Search for the cell housing the specified text and yield its [X, Y] center coordinate. 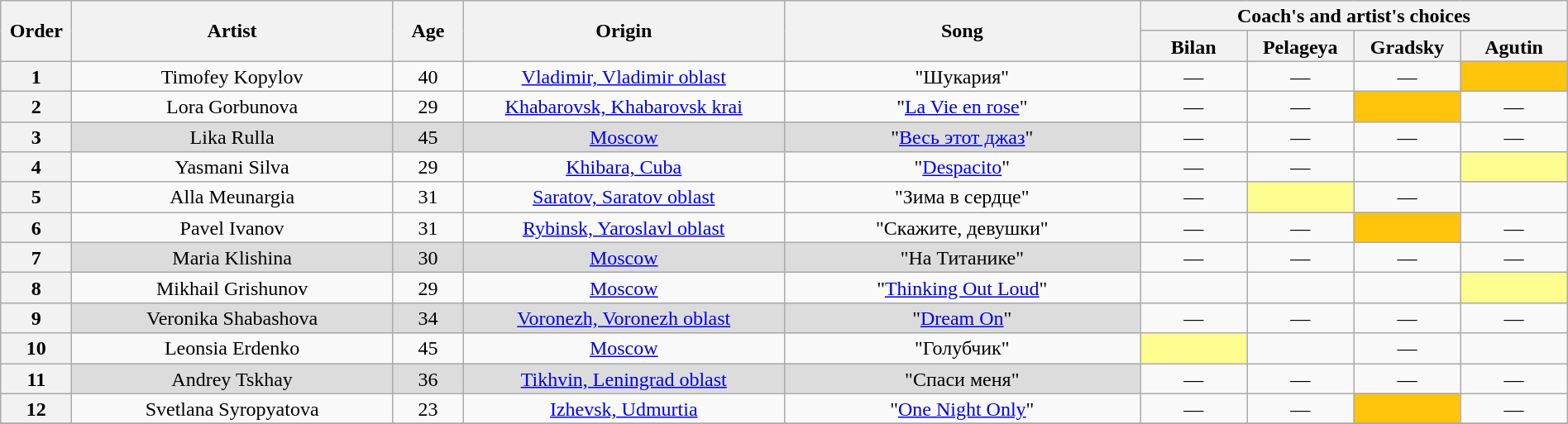
12 [36, 408]
Izhevsk, Udmurtia [624, 408]
Mikhail Grishunov [232, 288]
"Спаси меня" [963, 379]
23 [428, 408]
34 [428, 317]
"На Титанике" [963, 258]
Leonsia Erdenko [232, 349]
30 [428, 258]
3 [36, 137]
Song [963, 31]
4 [36, 167]
Lika Rulla [232, 137]
5 [36, 197]
Svetlana Syropyatova [232, 408]
"Despacito" [963, 167]
Khibara, Cuba [624, 167]
40 [428, 76]
Timofey Kopylov [232, 76]
Saratov, Saratov oblast [624, 197]
1 [36, 76]
"Dream On" [963, 317]
"Шукария" [963, 76]
11 [36, 379]
8 [36, 288]
Order [36, 31]
Andrey Tskhay [232, 379]
7 [36, 258]
Voronezh, Voronezh oblast [624, 317]
Bilan [1194, 46]
36 [428, 379]
9 [36, 317]
Origin [624, 31]
6 [36, 228]
Lora Gorbunova [232, 106]
Age [428, 31]
Khabarovsk, Khabarovsk krai [624, 106]
Tikhvin, Leningrad oblast [624, 379]
Pavel Ivanov [232, 228]
Gradsky [1408, 46]
Artist [232, 31]
"One Night Only" [963, 408]
"La Vie en rose" [963, 106]
"Весь этот джаз" [963, 137]
Vladimir, Vladimir oblast [624, 76]
Maria Klishina [232, 258]
Alla Meunargia [232, 197]
"Зима в сердце" [963, 197]
Yasmani Silva [232, 167]
2 [36, 106]
10 [36, 349]
"Thinking Out Loud" [963, 288]
"Голубчик" [963, 349]
"Скажите, девушки" [963, 228]
Coach's and artist's choices [1355, 17]
Veronika Shabashova [232, 317]
Rybinsk, Yaroslavl oblast [624, 228]
Agutin [1513, 46]
Pelageya [1300, 46]
